Scan for the cell matching the given text and deliver its [x, y] coordinate at center. 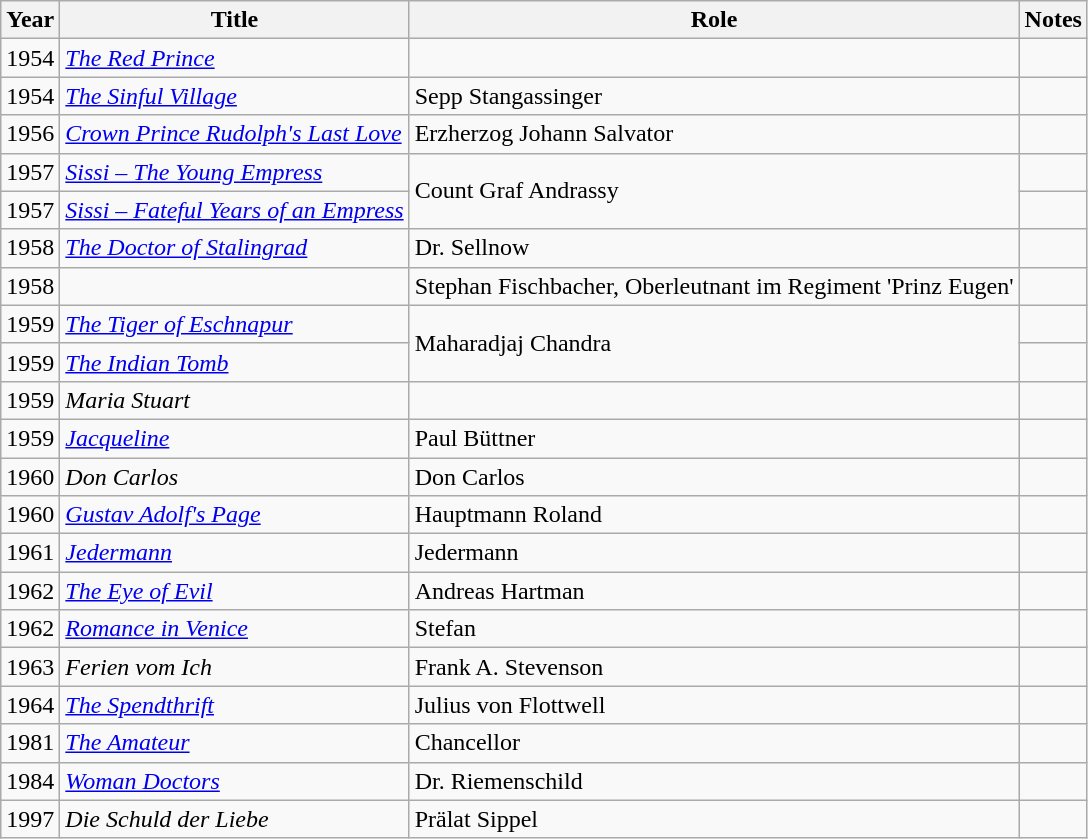
The Sinful Village [234, 96]
Jacqueline [234, 438]
The Spendthrift [234, 705]
1956 [30, 134]
Erzherzog Johann Salvator [714, 134]
1981 [30, 743]
Count Graf Andrassy [714, 191]
Sepp Stangassinger [714, 96]
1984 [30, 781]
Sissi – Fateful Years of an Empress [234, 210]
Die Schuld der Liebe [234, 819]
Dr. Riemenschild [714, 781]
Title [234, 20]
Paul Büttner [714, 438]
1963 [30, 667]
Hauptmann Roland [714, 515]
Chancellor [714, 743]
Prälat Sippel [714, 819]
The Doctor of Stalingrad [234, 248]
Ferien vom Ich [234, 667]
1961 [30, 553]
Maria Stuart [234, 400]
Role [714, 20]
Year [30, 20]
The Eye of Evil [234, 591]
Woman Doctors [234, 781]
1964 [30, 705]
Romance in Venice [234, 629]
Maharadjaj Chandra [714, 343]
Sissi – The Young Empress [234, 172]
The Tiger of Eschnapur [234, 324]
Stephan Fischbacher, Oberleutnant im Regiment 'Prinz Eugen' [714, 286]
Gustav Adolf's Page [234, 515]
Crown Prince Rudolph's Last Love [234, 134]
Andreas Hartman [714, 591]
1997 [30, 819]
Notes [1053, 20]
Julius von Flottwell [714, 705]
The Amateur [234, 743]
The Indian Tomb [234, 362]
Stefan [714, 629]
Frank A. Stevenson [714, 667]
The Red Prince [234, 58]
Dr. Sellnow [714, 248]
